From the cell containing the given text, extract its center point as (x, y) coordinate. 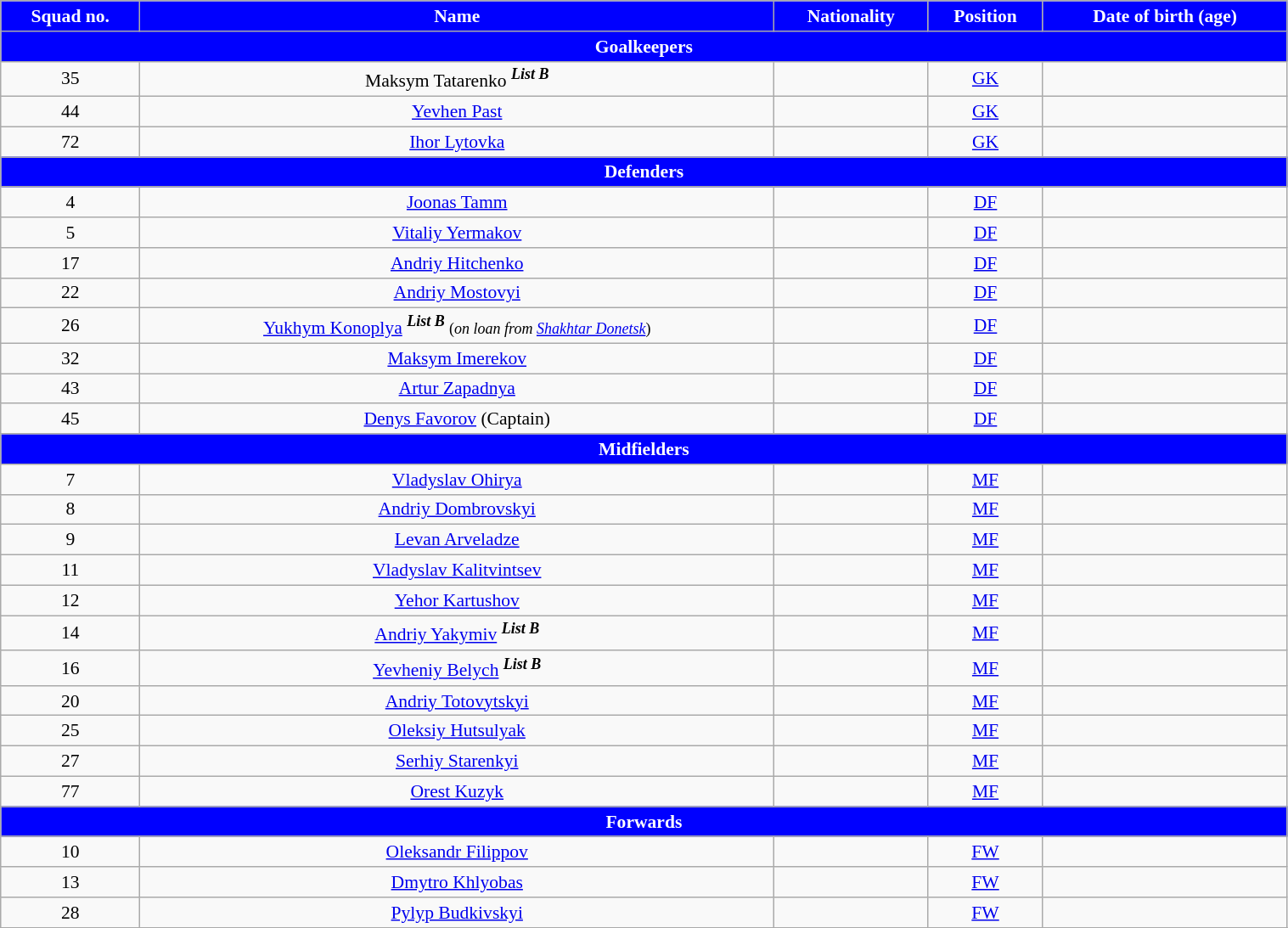
Name (457, 16)
Andriy Totovytskyi (457, 701)
Yukhym Konoplya List B (on loan from Shakhtar Donetsk) (457, 326)
28 (70, 913)
Ihor Lytovka (457, 142)
Vladyslav Kalitvintsev (457, 571)
Andriy Mostovyi (457, 293)
Forwards (644, 822)
27 (70, 762)
Dmytro Khlyobas (457, 882)
26 (70, 326)
32 (70, 358)
Midfielders (644, 449)
22 (70, 293)
5 (70, 233)
Nationality (851, 16)
Joonas Tamm (457, 203)
Yevheniy Belych List B (457, 667)
Vitaliy Yermakov (457, 233)
11 (70, 571)
16 (70, 667)
Denys Favorov (Captain) (457, 419)
77 (70, 792)
Pylyp Budkivskyi (457, 913)
Andriy Dombrovskyi (457, 510)
Squad no. (70, 16)
10 (70, 852)
8 (70, 510)
Oleksiy Hutsulyak (457, 731)
Vladyslav Ohirya (457, 480)
Serhiy Starenkyi (457, 762)
Oleksandr Filippov (457, 852)
17 (70, 263)
Yehor Kartushov (457, 600)
Artur Zapadnya (457, 389)
Andriy Hitchenko (457, 263)
25 (70, 731)
43 (70, 389)
Levan Arveladze (457, 540)
35 (70, 78)
Position (985, 16)
72 (70, 142)
Orest Kuzyk (457, 792)
14 (70, 633)
13 (70, 882)
Maksym Tatarenko List B (457, 78)
Goalkeepers (644, 47)
Andriy Yakymiv List B (457, 633)
Maksym Imerekov (457, 358)
4 (70, 203)
7 (70, 480)
9 (70, 540)
Date of birth (age) (1165, 16)
12 (70, 600)
44 (70, 112)
Yevhen Past (457, 112)
20 (70, 701)
Defenders (644, 172)
45 (70, 419)
